Search for the cell housing the specified text and yield its (X, Y) center coordinate. 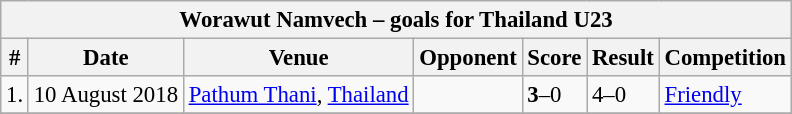
Worawut Namvech – goals for Thailand U23 (396, 20)
Date (106, 58)
4–0 (624, 95)
Competition (725, 58)
Result (624, 58)
Friendly (725, 95)
3–0 (554, 95)
Venue (298, 58)
1. (15, 95)
Pathum Thani, Thailand (298, 95)
Score (554, 58)
Opponent (468, 58)
10 August 2018 (106, 95)
# (15, 58)
